Capture the cell that displays the provided text and extract its [x, y] central coordinate. 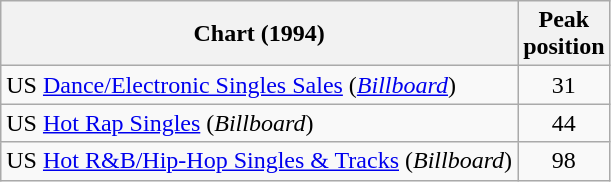
US Dance/Electronic Singles Sales (Billboard) [260, 85]
44 [564, 123]
Chart (1994) [260, 34]
US Hot R&B/Hip-Hop Singles & Tracks (Billboard) [260, 161]
98 [564, 161]
31 [564, 85]
US Hot Rap Singles (Billboard) [260, 123]
Peakposition [564, 34]
